Scan for the cell matching the given text and deliver its (x, y) coordinate at center. 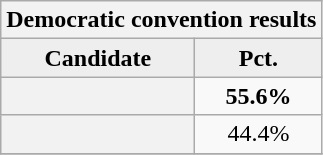
55.6% (258, 96)
Pct. (258, 58)
44.4% (258, 134)
Candidate (98, 58)
Democratic convention results (162, 20)
